Output the (X, Y) coordinate of the center of the cell containing the given text.  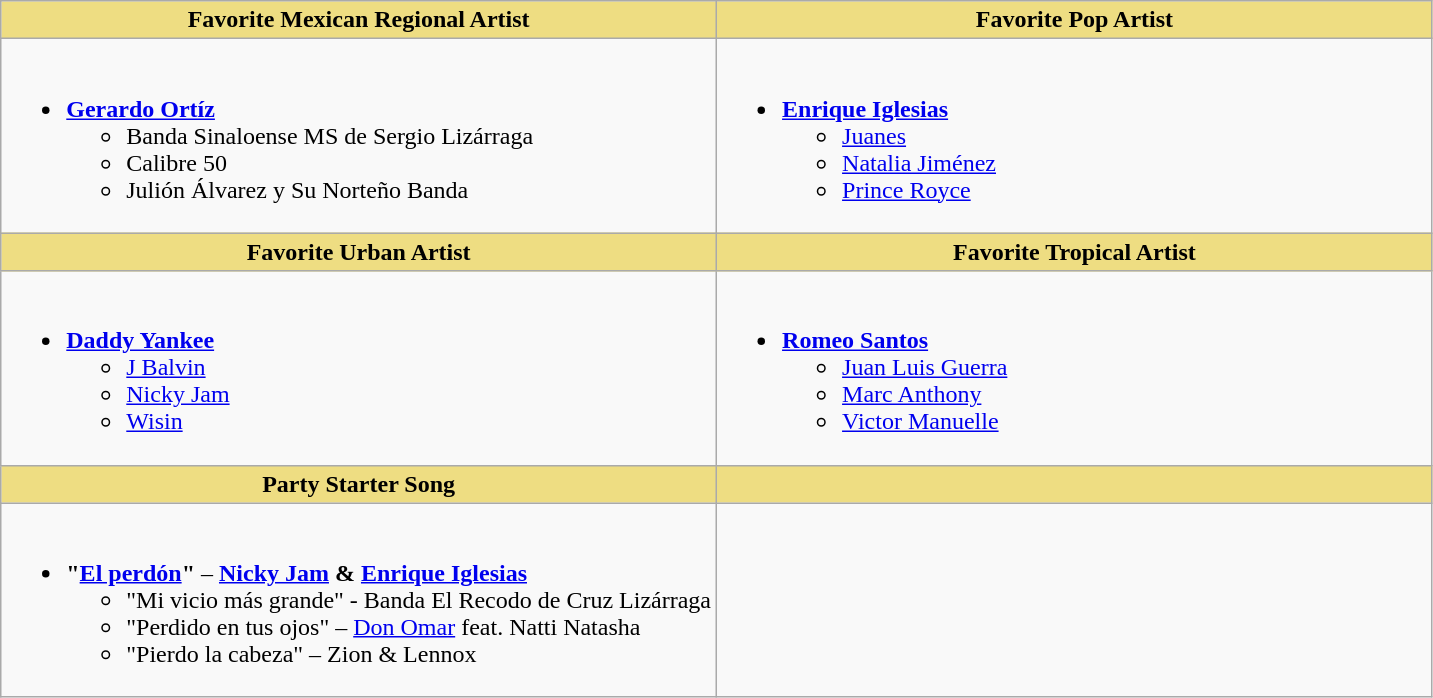
Enrique IglesiasJuanesNatalia JiménezPrince Royce (1075, 136)
Romeo SantosJuan Luis GuerraMarc AnthonyVictor Manuelle (1075, 368)
Favorite Tropical Artist (1075, 252)
Favorite Pop Artist (1075, 20)
Favorite Mexican Regional Artist (359, 20)
Party Starter Song (359, 484)
Favorite Urban Artist (359, 252)
Daddy YankeeJ BalvinNicky JamWisin (359, 368)
Gerardo OrtízBanda Sinaloense MS de Sergio LizárragaCalibre 50Julión Álvarez y Su Norteño Banda (359, 136)
